Extract the [x, y] coordinate from the center of the cell holding the provided text.  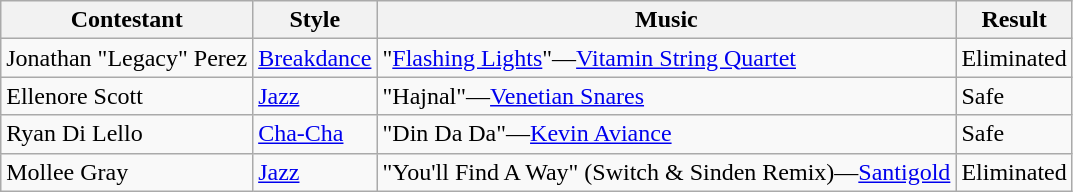
Contestant [127, 20]
"You'll Find A Way" (Switch & Sinden Remix)—Santigold [666, 172]
Breakdance [315, 58]
Mollee Gray [127, 172]
Ryan Di Lello [127, 134]
Music [666, 20]
"Hajnal"—Venetian Snares [666, 96]
Jonathan "Legacy" Perez [127, 58]
Result [1014, 20]
"Din Da Da"—Kevin Aviance [666, 134]
Style [315, 20]
"Flashing Lights"—Vitamin String Quartet [666, 58]
Cha-Cha [315, 134]
Ellenore Scott [127, 96]
